Locate the cell with the specified text and output its (x, y) center coordinate. 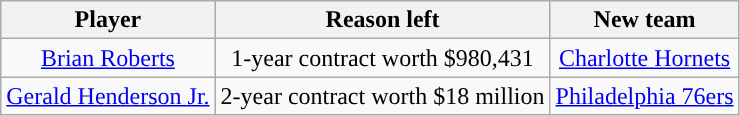
Player (108, 20)
Charlotte Hornets (644, 58)
1-year contract worth $980,431 (382, 58)
Philadelphia 76ers (644, 96)
Brian Roberts (108, 58)
Reason left (382, 20)
New team (644, 20)
Gerald Henderson Jr. (108, 96)
2-year contract worth $18 million (382, 96)
